Detect which cell encompasses the target text, then output its (x, y) center coordinate. 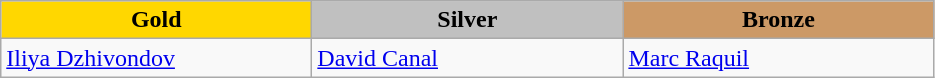
Iliya Dzhivondov (156, 58)
Marc Raquil (778, 58)
Bronze (778, 20)
Silver (468, 20)
Gold (156, 20)
David Canal (468, 58)
